Pinpoint the cell where the given text exists, returning its (x, y) midpoint coordinate. 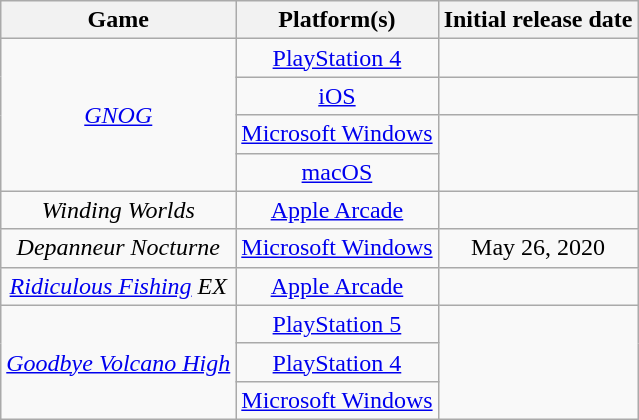
Depanneur Nocturne (118, 248)
Initial release date (538, 20)
Game (118, 20)
Goodbye Volcano High (118, 362)
May 26, 2020 (538, 248)
Winding Worlds (118, 210)
GNOG (118, 115)
PlayStation 5 (337, 324)
iOS (337, 96)
macOS (337, 172)
Ridiculous Fishing EX (118, 286)
Platform(s) (337, 20)
